Capture the cell that displays the provided text and extract its (x, y) central coordinate. 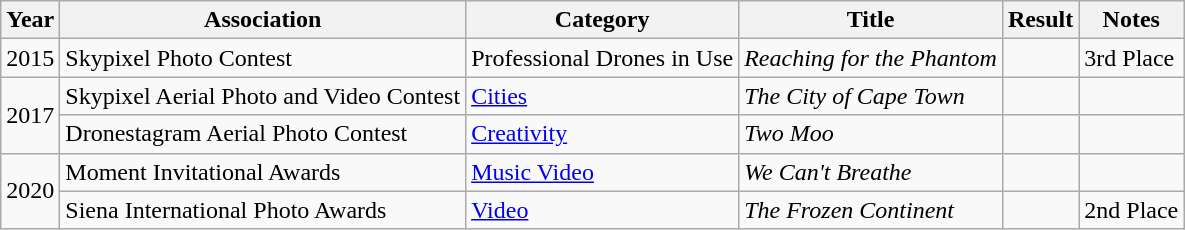
Title (871, 20)
Two Moo (871, 134)
Cities (602, 96)
Reaching for the Phantom (871, 58)
Skypixel Aerial Photo and Video Contest (263, 96)
Professional Drones in Use (602, 58)
Year (30, 20)
2015 (30, 58)
Category (602, 20)
Result (1040, 20)
Video (602, 210)
Moment Invitational Awards (263, 172)
Dronestagram Aerial Photo Contest (263, 134)
Creativity (602, 134)
2017 (30, 115)
The Frozen Continent (871, 210)
Association (263, 20)
The City of Cape Town (871, 96)
Notes (1132, 20)
2nd Place (1132, 210)
Music Video (602, 172)
Skypixel Photo Contest (263, 58)
We Can't Breathe (871, 172)
2020 (30, 191)
Siena International Photo Awards (263, 210)
3rd Place (1132, 58)
